Search for the cell housing the specified text and yield its [x, y] center coordinate. 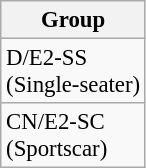
D/E2-SS(Single-seater) [74, 72]
CN/E2-SC(Sportscar) [74, 136]
Group [74, 20]
